Detect which cell encompasses the target text, then output its (X, Y) center coordinate. 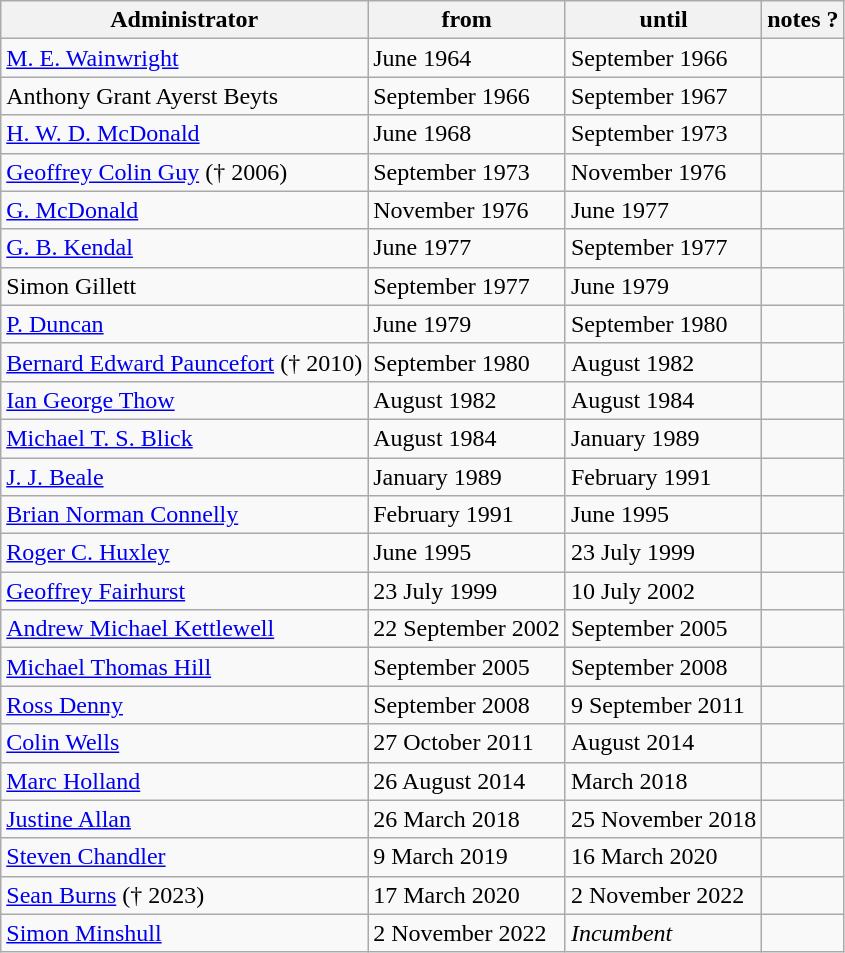
Steven Chandler (184, 857)
10 July 2002 (663, 591)
Justine Allan (184, 819)
Ian George Thow (184, 400)
Anthony Grant Ayerst Beyts (184, 96)
June 1964 (467, 58)
25 November 2018 (663, 819)
16 March 2020 (663, 857)
Bernard Edward Pauncefort († 2010) (184, 362)
9 March 2019 (467, 857)
26 August 2014 (467, 781)
September 1967 (663, 96)
Michael T. S. Blick (184, 438)
Michael Thomas Hill (184, 667)
August 2014 (663, 743)
notes ? (803, 20)
March 2018 (663, 781)
27 October 2011 (467, 743)
Marc Holland (184, 781)
G. B. Kendal (184, 248)
H. W. D. McDonald (184, 134)
Incumbent (663, 933)
M. E. Wainwright (184, 58)
Sean Burns († 2023) (184, 895)
P. Duncan (184, 324)
Geoffrey Fairhurst (184, 591)
until (663, 20)
Geoffrey Colin Guy († 2006) (184, 172)
9 September 2011 (663, 705)
from (467, 20)
Simon Gillett (184, 286)
Roger C. Huxley (184, 553)
Simon Minshull (184, 933)
June 1968 (467, 134)
G. McDonald (184, 210)
Brian Norman Connelly (184, 515)
26 March 2018 (467, 819)
22 September 2002 (467, 629)
Andrew Michael Kettlewell (184, 629)
J. J. Beale (184, 477)
Administrator (184, 20)
Ross Denny (184, 705)
Colin Wells (184, 743)
17 March 2020 (467, 895)
